Locate the cell with the specified text and output its [x, y] center coordinate. 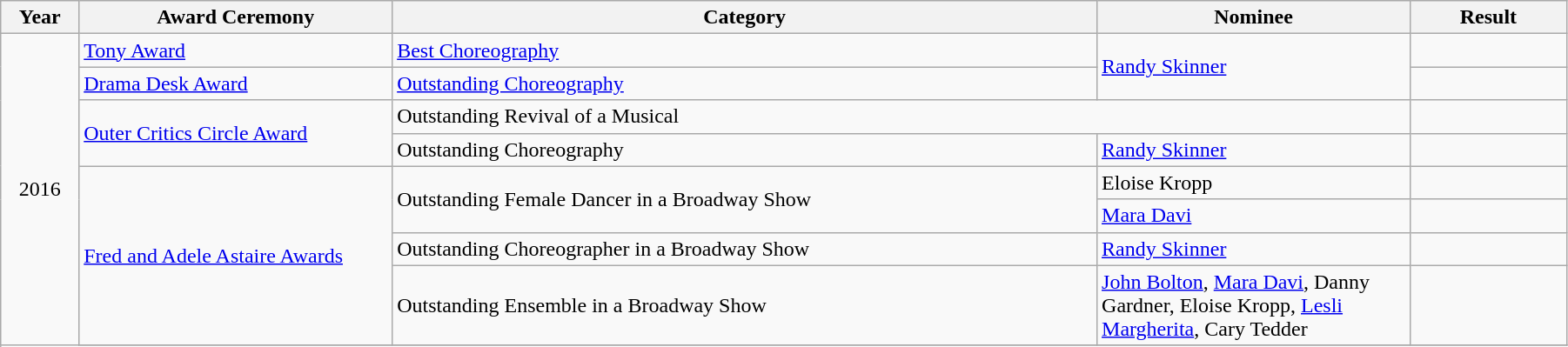
Outer Critics Circle Award [236, 133]
Year [40, 17]
Outstanding Female Dancer in a Broadway Show [745, 199]
Fred and Adele Astaire Awards [236, 256]
Nominee [1254, 17]
Eloise Kropp [1254, 183]
Outstanding Revival of a Musical [901, 117]
John Bolton, Mara Davi, Danny Gardner, Eloise Kropp, Lesli Margherita, Cary Tedder [1254, 305]
Outstanding Choreographer in a Broadway Show [745, 249]
Mara Davi [1254, 216]
Best Choreography [745, 50]
Category [745, 17]
Drama Desk Award [236, 83]
Result [1488, 17]
Tony Award [236, 50]
Award Ceremony [236, 17]
Outstanding Ensemble in a Broadway Show [745, 305]
2016 [40, 190]
